Return [X, Y] of the center of cell containing provided text 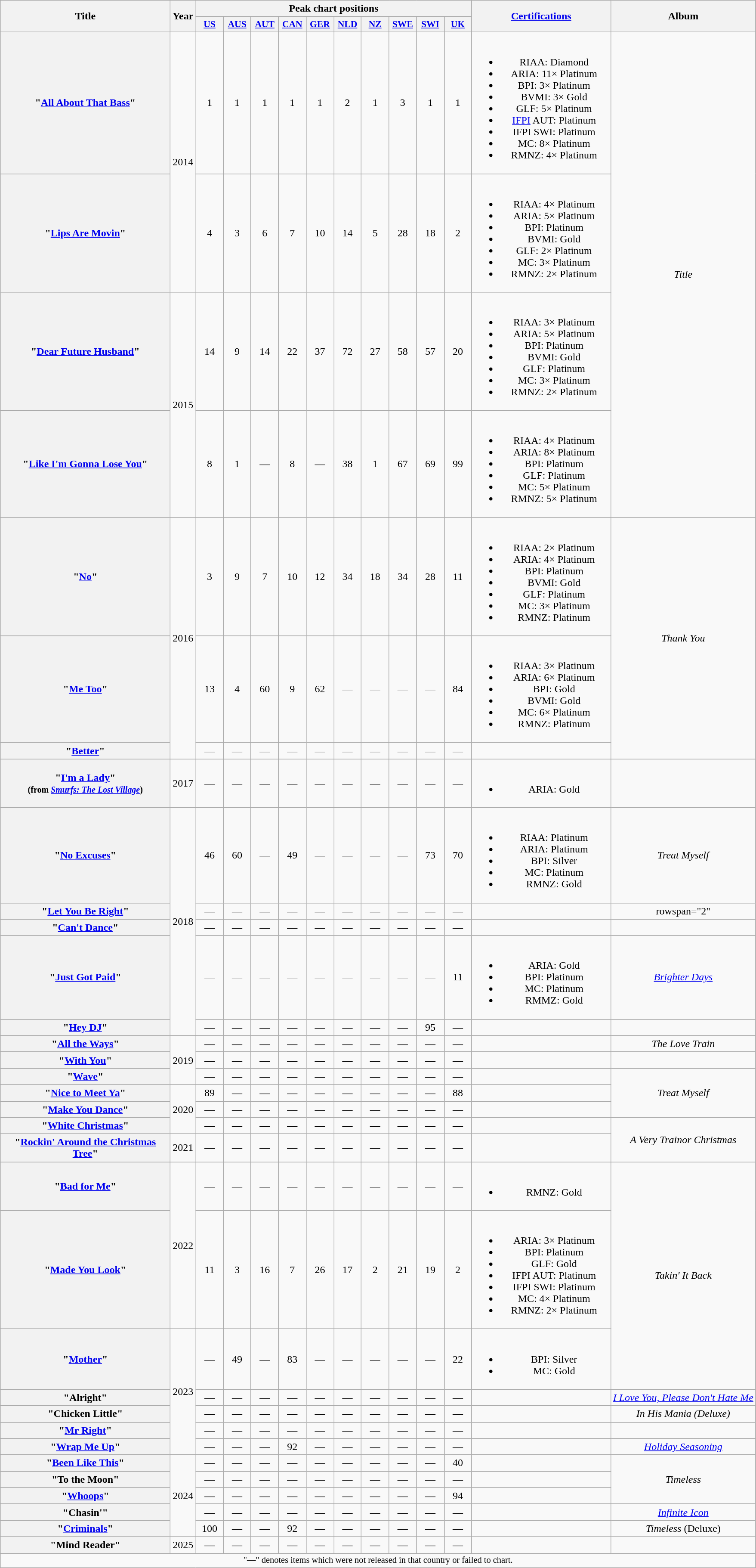
"I'm a Lady"(from Smurfs: The Lost Village) [85, 784]
"—" denotes items which were not released in that country or failed to chart. [378, 1561]
"Let You Be Right" [85, 911]
72 [348, 351]
62 [320, 689]
RIAA: 4× PlatinumARIA: 5× PlatinumBPI: PlatinumBVMI: GoldGLF: 2× PlatinumMC: 3× PlatinumRMNZ: 2× Platinum [541, 233]
2024 [183, 1496]
"Criminals" [85, 1528]
40 [458, 1463]
"Chicken Little" [85, 1414]
Album [683, 16]
89 [210, 1093]
Infinite Icon [683, 1512]
46 [210, 855]
"Alright" [85, 1398]
"Chasin'" [85, 1512]
94 [458, 1496]
17 [348, 1270]
I Love You, Please Don't Hate Me [683, 1398]
ARIA: 3× PlatinumBPI: PlatinumGLF: GoldIFPI AUT: PlatinumIFPI SWI: PlatinumMC: 4× PlatinumRMNZ: 2× Platinum [541, 1270]
Year [183, 16]
"Better" [85, 751]
"To the Moon" [85, 1479]
26 [320, 1270]
21 [403, 1270]
"Wrap Me Up" [85, 1447]
RIAA: 3× PlatinumARIA: 6× PlatinumBPI: GoldBVMI: GoldMC: 6× PlatinumRMNZ: Platinum [541, 689]
Thank You [683, 638]
NLD [348, 25]
SWI [430, 25]
2020 [183, 1109]
UK [458, 25]
38 [348, 464]
"Dear Future Husband" [85, 351]
"All the Ways" [85, 1044]
"Make You Dance" [85, 1109]
"Can't Dance" [85, 927]
"Me Too" [85, 689]
Timeless [683, 1479]
37 [320, 351]
BPI: SilverMC: Gold [541, 1359]
ARIA: GoldBPI: PlatinumMC: PlatinumRMMZ: Gold [541, 977]
2018 [183, 921]
Peak chart positions [334, 9]
"All About That Bass" [85, 102]
SWE [403, 25]
"Bad for Me" [85, 1187]
Holiday Seasoning [683, 1447]
RIAA: DiamondARIA: 11× PlatinumBPI: 3× PlatinumBVMI: 3× GoldGLF: 5× PlatinumIFPI AUT: PlatinumIFPI SWI: PlatinumMC: 8× PlatinumRMNZ: 4× Platinum [541, 102]
Timeless (Deluxe) [683, 1528]
19 [430, 1270]
"Just Got Paid" [85, 977]
16 [265, 1270]
RIAA: PlatinumARIA: PlatinumBPI: SilverMC: PlatinumRMNZ: Gold [541, 855]
"Been Like This" [85, 1463]
"Nice to Meet Ya" [85, 1093]
2016 [183, 638]
2023 [183, 1392]
RIAA: 2× PlatinumARIA: 4× PlatinumBPI: PlatinumBVMI: GoldGLF: PlatinumMC: 3× PlatinumRMNZ: Platinum [541, 577]
"Hey DJ" [85, 1027]
13 [210, 689]
73 [430, 855]
6 [265, 233]
2022 [183, 1246]
US [210, 25]
"Rockin' Around the Christmas Tree" [85, 1148]
RMNZ: Gold [541, 1187]
58 [403, 351]
2019 [183, 1060]
AUT [265, 25]
NZ [375, 25]
CAN [292, 25]
84 [458, 689]
100 [210, 1528]
A Very Trainor Christmas [683, 1140]
RIAA: 4× PlatinumARIA: 8× PlatinumBPI: PlatinumGLF: PlatinumMC: 5× PlatinumRMNZ: 5× Platinum [541, 464]
2015 [183, 405]
GER [320, 25]
The Love Train [683, 1044]
Takin' It Back [683, 1276]
"Wave" [85, 1076]
RIAA: 3× PlatinumARIA: 5× PlatinumBPI: PlatinumBVMI: GoldGLF: PlatinumMC: 3× PlatinumRMNZ: 2× Platinum [541, 351]
In His Mania (Deluxe) [683, 1414]
95 [430, 1027]
2017 [183, 784]
5 [375, 233]
20 [458, 351]
"No" [85, 577]
2021 [183, 1148]
27 [375, 351]
2014 [183, 162]
Brighter Days [683, 977]
"Made You Look" [85, 1270]
"Mr Right" [85, 1430]
"Whoops" [85, 1496]
83 [292, 1359]
"No Excuses" [85, 855]
88 [458, 1093]
"White Christmas" [85, 1126]
rowspan="2" [683, 911]
AUS [237, 25]
"Mind Reader" [85, 1545]
69 [430, 464]
12 [320, 577]
70 [458, 855]
"Like I'm Gonna Lose You" [85, 464]
"With You" [85, 1060]
2025 [183, 1545]
99 [458, 464]
"Mother" [85, 1359]
Certifications [541, 16]
67 [403, 464]
57 [430, 351]
ARIA: Gold [541, 784]
"Lips Are Movin" [85, 233]
